Pinpoint the cell where the given text exists, returning its [x, y] midpoint coordinate. 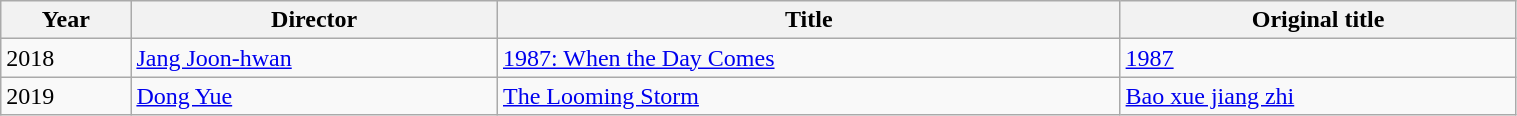
Year [66, 20]
Original title [1318, 20]
Title [808, 20]
Bao xue jiang zhi [1318, 96]
1987: When the Day Comes [808, 58]
The Looming Storm [808, 96]
Director [314, 20]
Jang Joon-hwan [314, 58]
2019 [66, 96]
Dong Yue [314, 96]
1987 [1318, 58]
2018 [66, 58]
